Output the [x, y] coordinate of the center of the cell containing the given text.  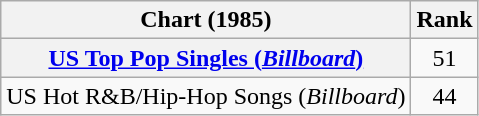
44 [444, 96]
US Top Pop Singles (Billboard) [206, 58]
Chart (1985) [206, 20]
US Hot R&B/Hip-Hop Songs (Billboard) [206, 96]
51 [444, 58]
Rank [444, 20]
